Provide the (x, y) coordinate of the cell's center where the given text is located.  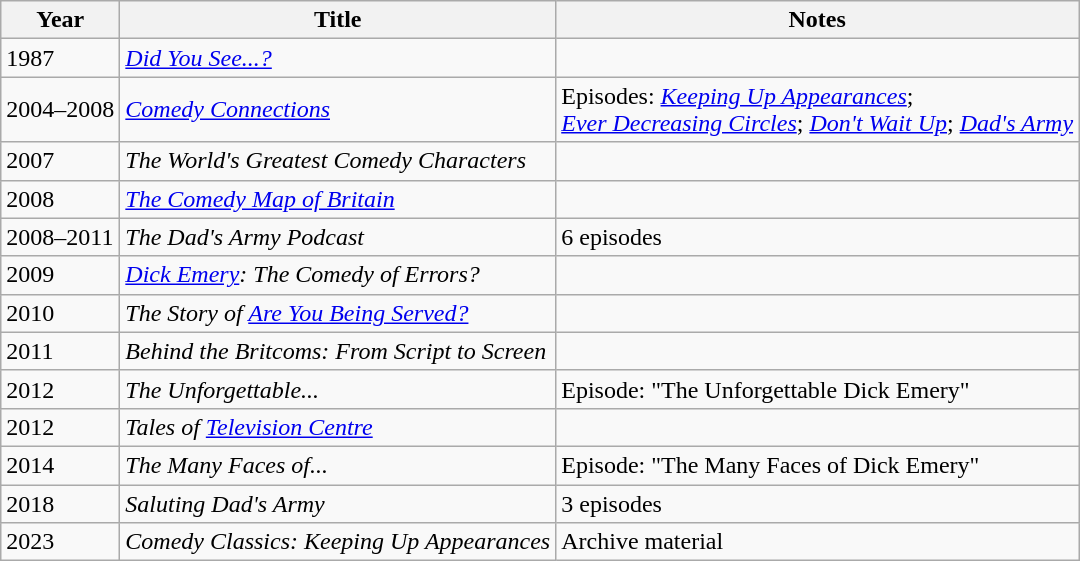
3 episodes (818, 503)
The Dad's Army Podcast (338, 237)
Notes (818, 20)
Comedy Classics: Keeping Up Appearances (338, 542)
2004–2008 (60, 110)
Title (338, 20)
Episodes: Keeping Up Appearances;Ever Decreasing Circles; Don't Wait Up; Dad's Army (818, 110)
2007 (60, 161)
2010 (60, 313)
2014 (60, 465)
Tales of Television Centre (338, 427)
1987 (60, 58)
2008–2011 (60, 237)
2018 (60, 503)
2011 (60, 351)
The Comedy Map of Britain (338, 199)
2009 (60, 275)
2008 (60, 199)
2023 (60, 542)
Did You See...? (338, 58)
Behind the Britcoms: From Script to Screen (338, 351)
Archive material (818, 542)
Dick Emery: The Comedy of Errors? (338, 275)
Episode: "The Unforgettable Dick Emery" (818, 389)
The Unforgettable... (338, 389)
Episode: "The Many Faces of Dick Emery" (818, 465)
6 episodes (818, 237)
Year (60, 20)
Comedy Connections (338, 110)
The World's Greatest Comedy Characters (338, 161)
Saluting Dad's Army (338, 503)
The Story of Are You Being Served? (338, 313)
The Many Faces of... (338, 465)
